Scan for the cell matching the given text and deliver its [x, y] coordinate at center. 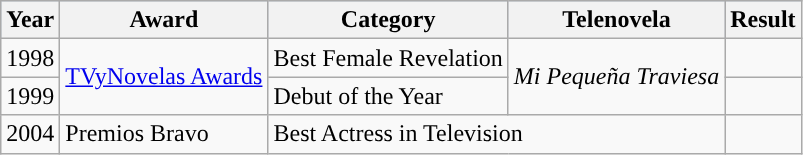
Best Actress in Television [496, 134]
Result [763, 20]
1999 [30, 96]
Award [164, 20]
Mi Pequeña Traviesa [616, 77]
Premios Bravo [164, 134]
Category [388, 20]
1998 [30, 58]
Best Female Revelation [388, 58]
Telenovela [616, 20]
Year [30, 20]
Debut of the Year [388, 96]
TVyNovelas Awards [164, 77]
2004 [30, 134]
